Output the [x, y] coordinate of the center of the cell containing the given text.  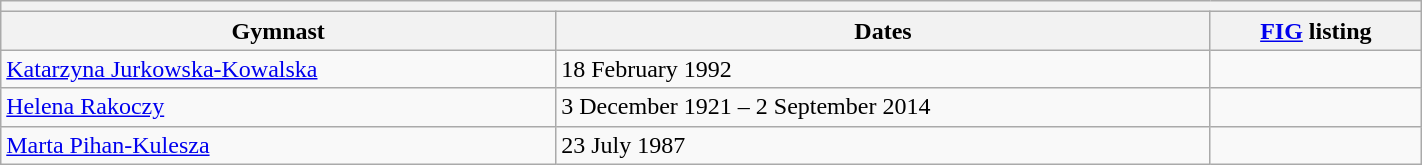
3 December 1921 – 2 September 2014 [884, 107]
18 February 1992 [884, 69]
Dates [884, 31]
FIG listing [1316, 31]
Marta Pihan-Kulesza [278, 145]
23 July 1987 [884, 145]
Katarzyna Jurkowska-Kowalska [278, 69]
Gymnast [278, 31]
Helena Rakoczy [278, 107]
